For the text-containing cell, return its midpoint in (X, Y) coordinate format. 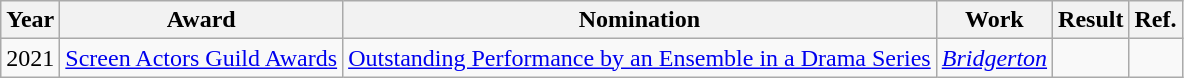
Outstanding Performance by an Ensemble in a Drama Series (640, 58)
2021 (30, 58)
Screen Actors Guild Awards (202, 58)
Bridgerton (994, 58)
Ref. (1156, 20)
Nomination (640, 20)
Award (202, 20)
Work (994, 20)
Year (30, 20)
Result (1091, 20)
